Find where the given text appears and provide that cell's center as (X, Y) coordinate. 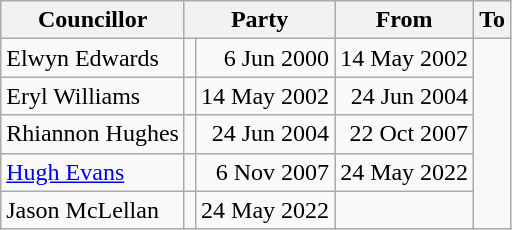
Party (259, 20)
Councillor (93, 20)
6 Nov 2007 (266, 172)
Elwyn Edwards (93, 58)
Hugh Evans (93, 172)
Rhiannon Hughes (93, 134)
To (492, 20)
6 Jun 2000 (266, 58)
Jason McLellan (93, 210)
From (404, 20)
Eryl Williams (93, 96)
22 Oct 2007 (404, 134)
